Determine the [X, Y] coordinate at the center of the cell enclosing the given text.  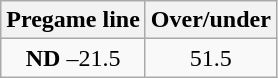
Pregame line [74, 20]
ND –21.5 [74, 58]
51.5 [210, 58]
Over/under [210, 20]
